Return the [x, y] coordinate for the center point of the cell that contains the specified text.  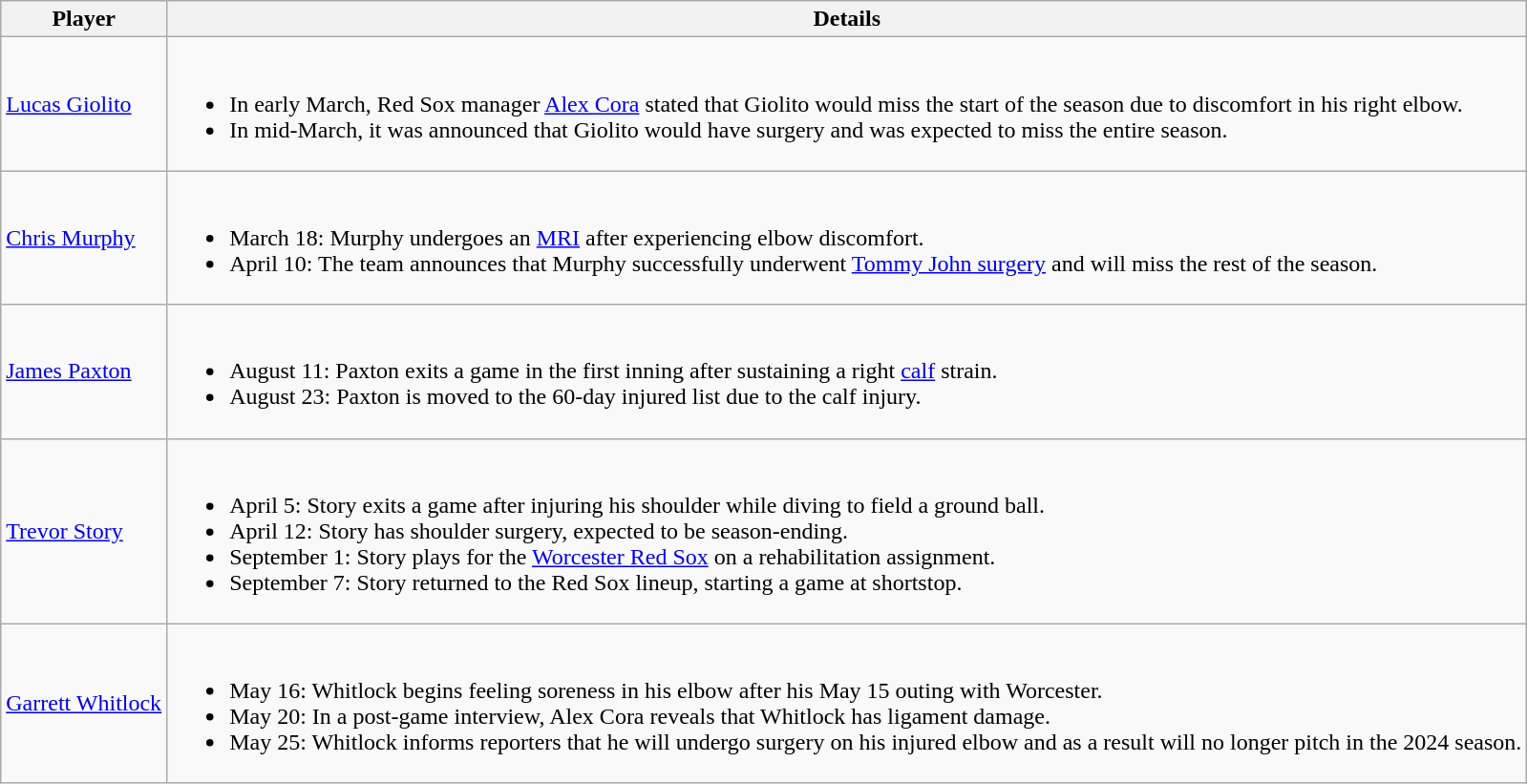
Details [847, 19]
Garrett Whitlock [84, 703]
Player [84, 19]
Chris Murphy [84, 238]
Lucas Giolito [84, 104]
James Paxton [84, 371]
Trevor Story [84, 531]
